Find where the given text appears and provide that cell's center as [X, Y] coordinate. 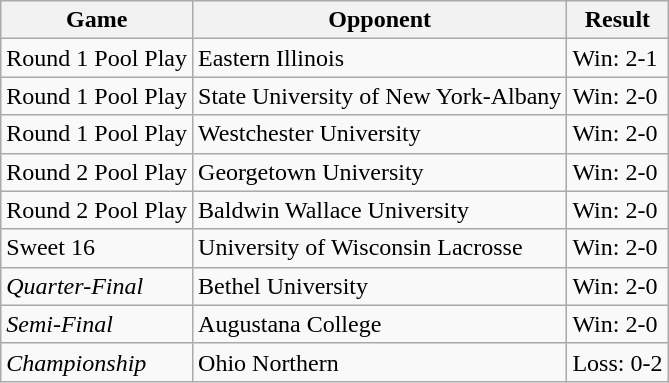
Bethel University [380, 286]
Win: 2-1 [618, 58]
Opponent [380, 20]
Augustana College [380, 324]
Result [618, 20]
Baldwin Wallace University [380, 210]
Semi-Final [97, 324]
Georgetown University [380, 172]
State University of New York-Albany [380, 96]
Eastern Illinois [380, 58]
Sweet 16 [97, 248]
Quarter-Final [97, 286]
Westchester University [380, 134]
Championship [97, 362]
Game [97, 20]
Ohio Northern [380, 362]
University of Wisconsin Lacrosse [380, 248]
Loss: 0-2 [618, 362]
